Capture the cell that displays the provided text and extract its [X, Y] central coordinate. 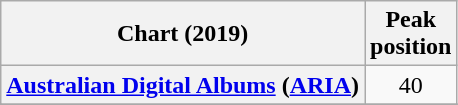
Australian Digital Albums (ARIA) [183, 85]
40 [411, 85]
Peakposition [411, 34]
Chart (2019) [183, 34]
